Provide the [x, y] coordinate of the cell's center where the given text is located.  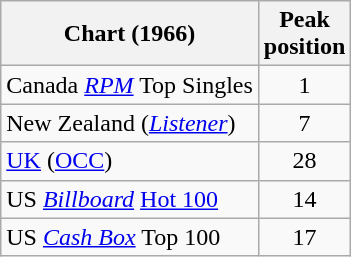
1 [304, 85]
17 [304, 237]
US Cash Box Top 100 [130, 237]
7 [304, 123]
14 [304, 199]
Canada RPM Top Singles [130, 85]
Chart (1966) [130, 34]
Peakposition [304, 34]
New Zealand (Listener) [130, 123]
28 [304, 161]
UK (OCC) [130, 161]
US Billboard Hot 100 [130, 199]
